Output the (x, y) coordinate of the center of the cell containing the given text.  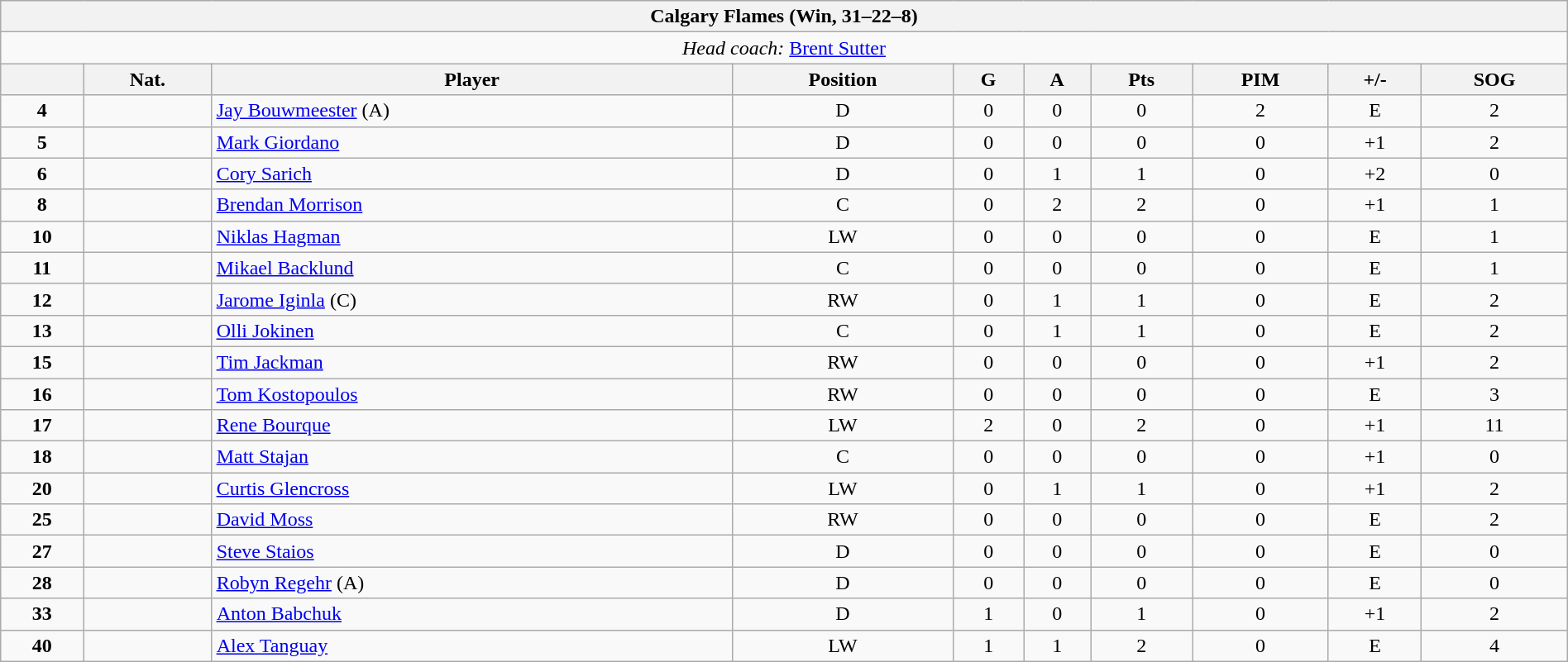
8 (42, 205)
33 (42, 614)
Robyn Regehr (A) (471, 583)
20 (42, 488)
Position (843, 79)
Olli Jokinen (471, 331)
David Moss (471, 520)
16 (42, 394)
25 (42, 520)
Jarome Iginla (C) (471, 299)
27 (42, 551)
17 (42, 426)
+/- (1374, 79)
Curtis Glencross (471, 488)
Matt Stajan (471, 457)
Head coach: Brent Sutter (784, 48)
13 (42, 331)
5 (42, 142)
Nat. (147, 79)
28 (42, 583)
G (989, 79)
Cory Sarich (471, 174)
Niklas Hagman (471, 236)
10 (42, 236)
SOG (1494, 79)
Mark Giordano (471, 142)
A (1057, 79)
18 (42, 457)
3 (1494, 394)
Mikael Backlund (471, 268)
Player (471, 79)
40 (42, 645)
Rene Bourque (471, 426)
12 (42, 299)
+2 (1374, 174)
Alex Tanguay (471, 645)
Brendan Morrison (471, 205)
PIM (1260, 79)
Steve Staios (471, 551)
6 (42, 174)
Pts (1141, 79)
15 (42, 362)
Jay Bouwmeester (A) (471, 111)
Tom Kostopoulos (471, 394)
Calgary Flames (Win, 31–22–8) (784, 17)
Tim Jackman (471, 362)
Anton Babchuk (471, 614)
